Scan for the cell matching the given text and deliver its (x, y) coordinate at center. 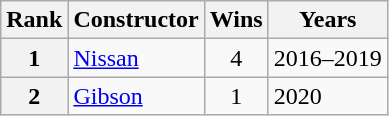
Wins (236, 20)
Rank (34, 20)
2 (34, 96)
Constructor (136, 20)
Gibson (136, 96)
Years (328, 20)
2016–2019 (328, 58)
2020 (328, 96)
Nissan (136, 58)
4 (236, 58)
